Output the (x, y) coordinate of the center of the cell containing the given text.  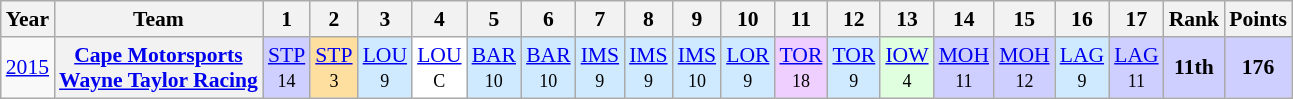
176 (1258, 68)
14 (964, 19)
LAG9 (1082, 68)
LAG11 (1136, 68)
2015 (28, 68)
5 (494, 19)
LOUC (439, 68)
6 (548, 19)
11 (800, 19)
11th (1194, 68)
1 (286, 19)
LOR9 (748, 68)
16 (1082, 19)
MOH11 (964, 68)
LOU9 (385, 68)
Cape Motorsports Wayne Taylor Racing (158, 68)
4 (439, 19)
Rank (1194, 19)
STP14 (286, 68)
IOW4 (906, 68)
Year (28, 19)
IMS10 (698, 68)
9 (698, 19)
TOR9 (854, 68)
3 (385, 19)
12 (854, 19)
13 (906, 19)
8 (648, 19)
17 (1136, 19)
15 (1024, 19)
MOH12 (1024, 68)
Points (1258, 19)
2 (334, 19)
10 (748, 19)
STP3 (334, 68)
7 (600, 19)
Team (158, 19)
TOR18 (800, 68)
